Determine the (x, y) coordinate at the center of the cell enclosing the given text.  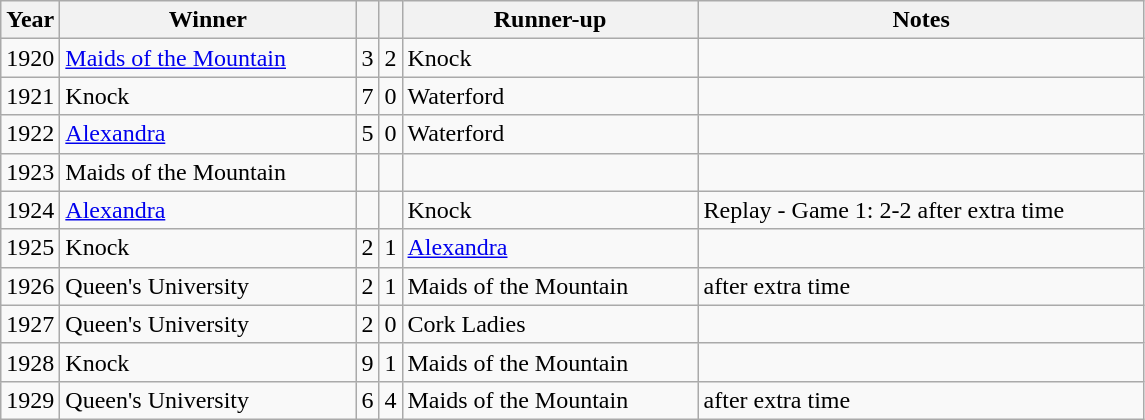
Year (30, 20)
4 (390, 400)
1920 (30, 58)
Winner (208, 20)
1924 (30, 210)
1927 (30, 324)
1921 (30, 96)
Notes (921, 20)
5 (368, 134)
9 (368, 362)
1925 (30, 248)
1922 (30, 134)
1928 (30, 362)
6 (368, 400)
1929 (30, 400)
1923 (30, 172)
7 (368, 96)
Cork Ladies (550, 324)
3 (368, 58)
1926 (30, 286)
Replay - Game 1: 2-2 after extra time (921, 210)
Runner-up (550, 20)
